From the cell containing the given text, extract its center point as (X, Y) coordinate. 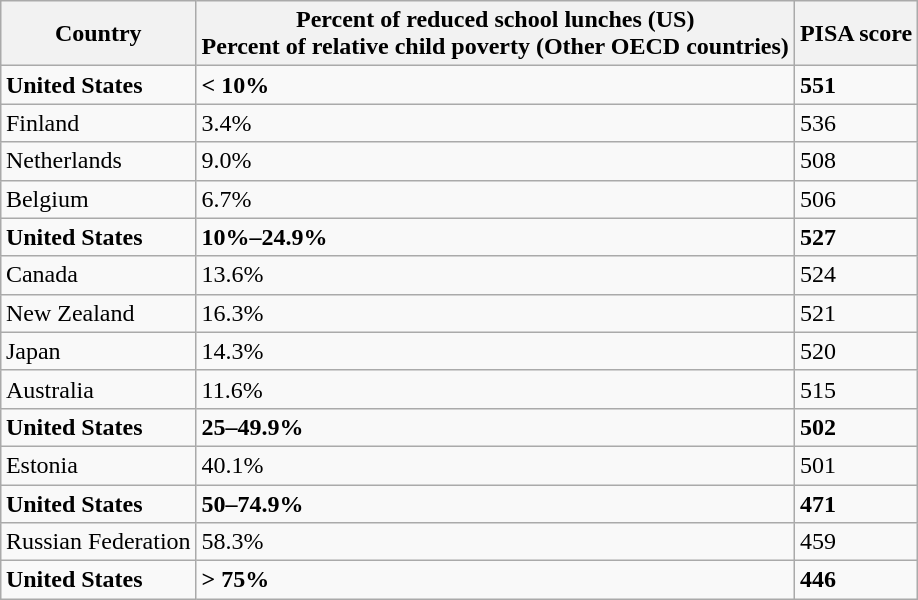
6.7% (495, 199)
14.3% (495, 351)
58.3% (495, 542)
524 (856, 275)
459 (856, 542)
PISA score (856, 34)
25–49.9% (495, 427)
515 (856, 389)
536 (856, 123)
527 (856, 237)
Estonia (98, 465)
16.3% (495, 313)
506 (856, 199)
521 (856, 313)
10%–24.9% (495, 237)
Percent of reduced school lunches (US)Percent of relative child poverty (Other OECD countries) (495, 34)
520 (856, 351)
> 75% (495, 580)
< 10% (495, 85)
Netherlands (98, 161)
Belgium (98, 199)
50–74.9% (495, 503)
Finland (98, 123)
508 (856, 161)
40.1% (495, 465)
Japan (98, 351)
551 (856, 85)
501 (856, 465)
Russian Federation (98, 542)
Canada (98, 275)
3.4% (495, 123)
9.0% (495, 161)
Australia (98, 389)
Country (98, 34)
502 (856, 427)
13.6% (495, 275)
New Zealand (98, 313)
471 (856, 503)
11.6% (495, 389)
446 (856, 580)
